Locate the cell with the specified text and output its [x, y] center coordinate. 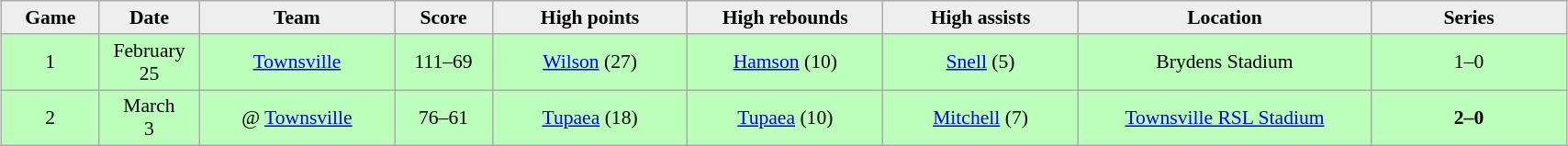
Hamson (10) [786, 62]
1 [50, 62]
Score [443, 17]
Tupaea (10) [786, 118]
Snell (5) [980, 62]
Location [1225, 17]
@ Townsville [297, 118]
76–61 [443, 118]
2–0 [1469, 118]
Tupaea (18) [589, 118]
Team [297, 17]
Date [149, 17]
Series [1469, 17]
Game [50, 17]
2 [50, 118]
March 3 [149, 118]
High rebounds [786, 17]
Townsville RSL Stadium [1225, 118]
1–0 [1469, 62]
Townsville [297, 62]
February 25 [149, 62]
Mitchell (7) [980, 118]
Wilson (27) [589, 62]
High assists [980, 17]
High points [589, 17]
Brydens Stadium [1225, 62]
111–69 [443, 62]
